From the cell containing the given text, extract its center point as [X, Y] coordinate. 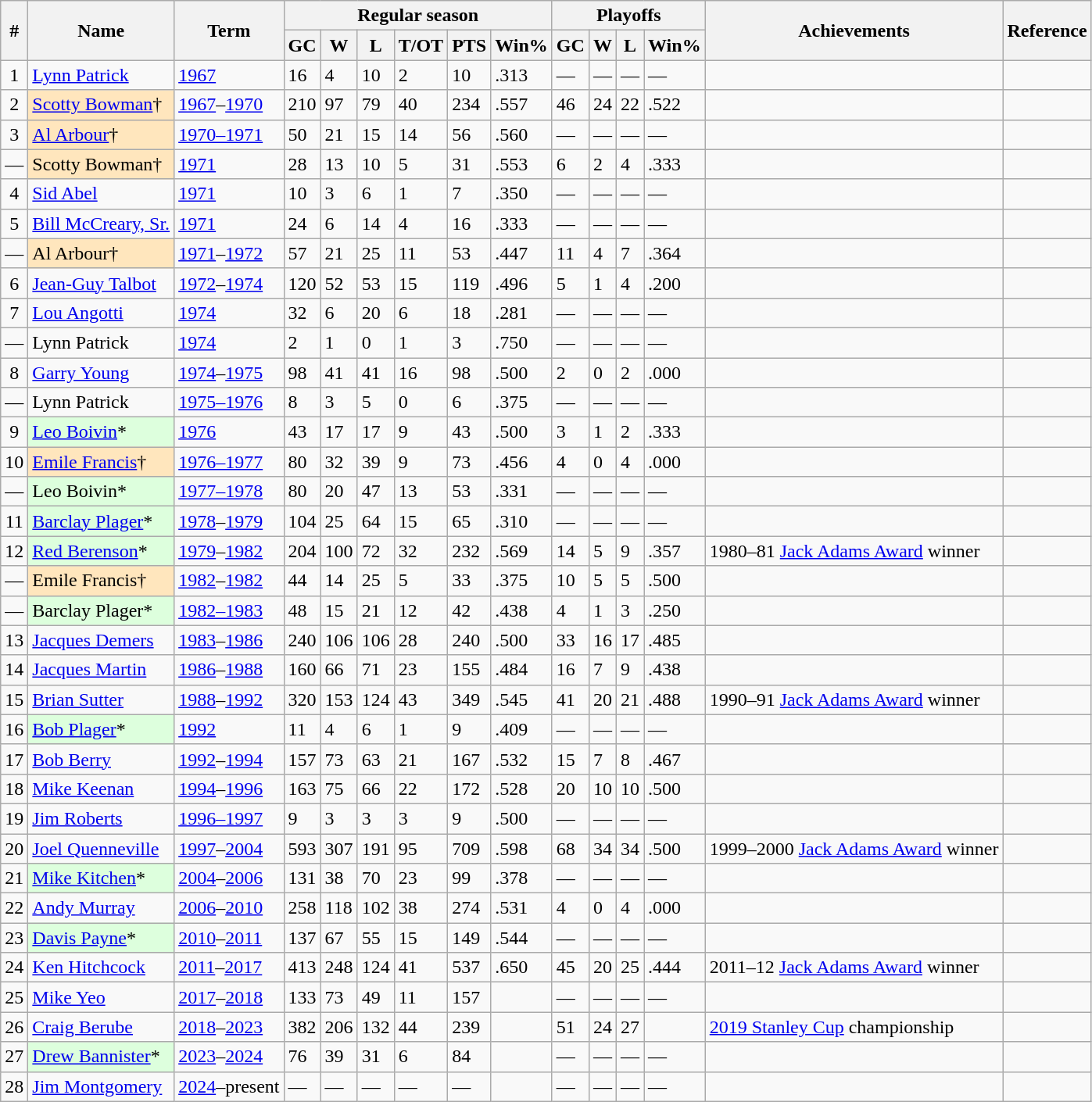
149 [469, 938]
234 [469, 105]
.598 [522, 848]
.484 [522, 670]
Name [102, 30]
67 [339, 938]
.560 [522, 134]
153 [339, 699]
99 [469, 878]
40 [421, 105]
.331 [522, 492]
.409 [522, 729]
Playoffs [628, 16]
.364 [675, 253]
1970–1971 [229, 134]
2019 Stanley Cup championship [854, 1027]
167 [469, 759]
104 [302, 521]
64 [375, 521]
50 [302, 134]
2011–2017 [229, 968]
Mike Yeo [102, 997]
274 [469, 908]
1983–1986 [229, 640]
76 [302, 1057]
206 [339, 1027]
210 [302, 105]
2006–2010 [229, 908]
45 [571, 968]
Lou Angotti [102, 313]
PTS [469, 45]
Ken Hitchcock [102, 968]
Jacques Martin [102, 670]
Bob Plager* [102, 729]
133 [302, 997]
Bob Berry [102, 759]
55 [375, 938]
95 [421, 848]
307 [339, 848]
132 [375, 1027]
.488 [675, 699]
Jacques Demers [102, 640]
.553 [522, 164]
2017–2018 [229, 997]
71 [375, 670]
2023–2024 [229, 1057]
.522 [675, 105]
1975–1976 [229, 403]
Red Berenson* [102, 551]
204 [302, 551]
.200 [675, 283]
70 [375, 878]
.281 [522, 313]
Craig Berube [102, 1027]
.532 [522, 759]
51 [571, 1027]
65 [469, 521]
137 [302, 938]
1967–1970 [229, 105]
.650 [522, 968]
131 [302, 878]
593 [302, 848]
Davis Payne* [102, 938]
102 [375, 908]
2011–12 Jack Adams Award winner [854, 968]
Drew Bannister* [102, 1057]
1992–1994 [229, 759]
Brian Sutter [102, 699]
.456 [522, 462]
160 [302, 670]
1999–2000 Jack Adams Award winner [854, 848]
2024–present [229, 1086]
Joel Quenneville [102, 848]
84 [469, 1057]
Andy Murray [102, 908]
1976–1977 [229, 462]
1988–1992 [229, 699]
1990–91 Jack Adams Award winner [854, 699]
1967 [229, 75]
47 [375, 492]
320 [302, 699]
79 [375, 105]
Garry Young [102, 373]
.750 [522, 342]
Term [229, 30]
19 [14, 818]
68 [571, 848]
1986–1988 [229, 670]
1992 [229, 729]
Sid Abel [102, 194]
97 [339, 105]
120 [302, 283]
537 [469, 968]
.310 [522, 521]
413 [302, 968]
Achievements [854, 30]
1996–1997 [229, 818]
Regular season [417, 16]
63 [375, 759]
Jim Roberts [102, 818]
.531 [522, 908]
1978–1979 [229, 521]
.545 [522, 699]
709 [469, 848]
172 [469, 789]
Reference [1047, 30]
Jim Montgomery [102, 1086]
49 [375, 997]
.557 [522, 105]
2010–2011 [229, 938]
.357 [675, 551]
.447 [522, 253]
48 [302, 610]
.467 [675, 759]
Mike Keenan [102, 789]
163 [302, 789]
1980–81 Jack Adams Award winner [854, 551]
382 [302, 1027]
100 [339, 551]
1974–1975 [229, 373]
.444 [675, 968]
248 [339, 968]
# [14, 30]
Mike Kitchen* [102, 878]
75 [339, 789]
1972–1974 [229, 283]
1997–2004 [229, 848]
119 [469, 283]
.569 [522, 551]
2004–2006 [229, 878]
1994–1996 [229, 789]
.544 [522, 938]
1982–1982 [229, 581]
26 [14, 1027]
1982–1983 [229, 610]
56 [469, 134]
.378 [522, 878]
Bill McCreary, Sr. [102, 224]
72 [375, 551]
349 [469, 699]
1971–1972 [229, 253]
52 [339, 283]
.496 [522, 283]
57 [302, 253]
1976 [229, 432]
Jean-Guy Talbot [102, 283]
2018–2023 [229, 1027]
T/OT [421, 45]
1977–1978 [229, 492]
239 [469, 1027]
155 [469, 670]
.313 [522, 75]
.250 [675, 610]
191 [375, 848]
46 [571, 105]
.350 [522, 194]
232 [469, 551]
258 [302, 908]
.528 [522, 789]
1979–1982 [229, 551]
.485 [675, 640]
118 [339, 908]
42 [469, 610]
